Extract the [X, Y] coordinate from the center of the cell holding the provided text.  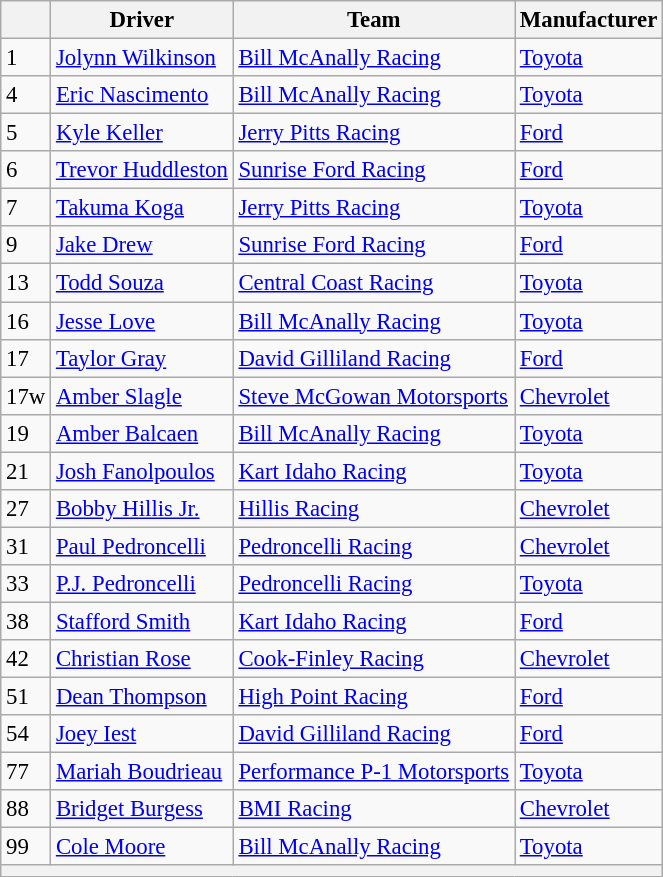
Cole Moore [142, 847]
BMI Racing [374, 809]
Trevor Huddleston [142, 170]
Team [374, 20]
9 [26, 245]
1 [26, 58]
Todd Souza [142, 283]
51 [26, 697]
17w [26, 396]
Stafford Smith [142, 621]
16 [26, 321]
Joey Iest [142, 734]
Jake Drew [142, 245]
Josh Fanolpoulos [142, 471]
Steve McGowan Motorsports [374, 396]
Hillis Racing [374, 509]
27 [26, 509]
17 [26, 358]
Mariah Boudrieau [142, 772]
Takuma Koga [142, 208]
Jesse Love [142, 321]
Jolynn Wilkinson [142, 58]
13 [26, 283]
P.J. Pedroncelli [142, 584]
Paul Pedroncelli [142, 546]
88 [26, 809]
Bridget Burgess [142, 809]
4 [26, 95]
31 [26, 546]
Central Coast Racing [374, 283]
Taylor Gray [142, 358]
Amber Slagle [142, 396]
21 [26, 471]
99 [26, 847]
19 [26, 433]
38 [26, 621]
5 [26, 133]
Driver [142, 20]
Bobby Hillis Jr. [142, 509]
Performance P-1 Motorsports [374, 772]
7 [26, 208]
6 [26, 170]
54 [26, 734]
33 [26, 584]
Amber Balcaen [142, 433]
Manufacturer [588, 20]
Kyle Keller [142, 133]
Christian Rose [142, 659]
Cook-Finley Racing [374, 659]
42 [26, 659]
Dean Thompson [142, 697]
High Point Racing [374, 697]
Eric Nascimento [142, 95]
77 [26, 772]
